Detect which cell encompasses the target text, then output its [X, Y] center coordinate. 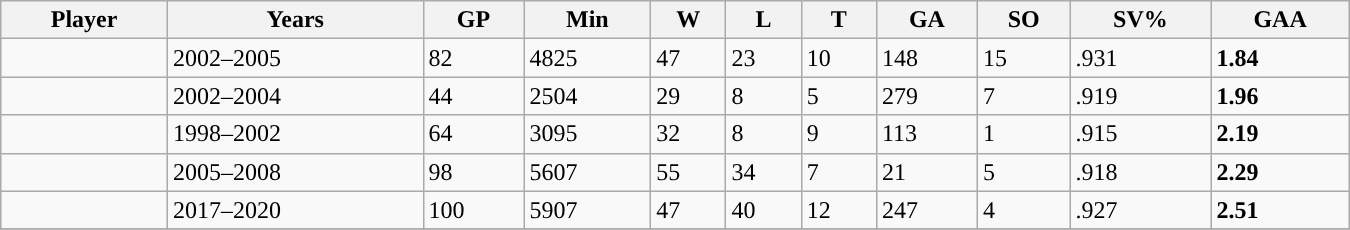
32 [688, 134]
1998–2002 [295, 134]
279 [926, 96]
4 [1023, 210]
GA [926, 20]
55 [688, 172]
113 [926, 134]
82 [474, 58]
2017–2020 [295, 210]
.919 [1140, 96]
Player [84, 20]
44 [474, 96]
Years [295, 20]
21 [926, 172]
1.96 [1280, 96]
40 [764, 210]
247 [926, 210]
98 [474, 172]
L [764, 20]
.915 [1140, 134]
29 [688, 96]
2002–2004 [295, 96]
2002–2005 [295, 58]
100 [474, 210]
SO [1023, 20]
2.19 [1280, 134]
.918 [1140, 172]
12 [838, 210]
5607 [588, 172]
.927 [1140, 210]
2.29 [1280, 172]
34 [764, 172]
2504 [588, 96]
SV% [1140, 20]
10 [838, 58]
W [688, 20]
5907 [588, 210]
GAA [1280, 20]
9 [838, 134]
23 [764, 58]
64 [474, 134]
148 [926, 58]
T [838, 20]
1 [1023, 134]
GP [474, 20]
.931 [1140, 58]
Min [588, 20]
15 [1023, 58]
1.84 [1280, 58]
2.51 [1280, 210]
2005–2008 [295, 172]
4825 [588, 58]
3095 [588, 134]
